Identify which cell holds the provided text, then report its [x, y] central coordinate. 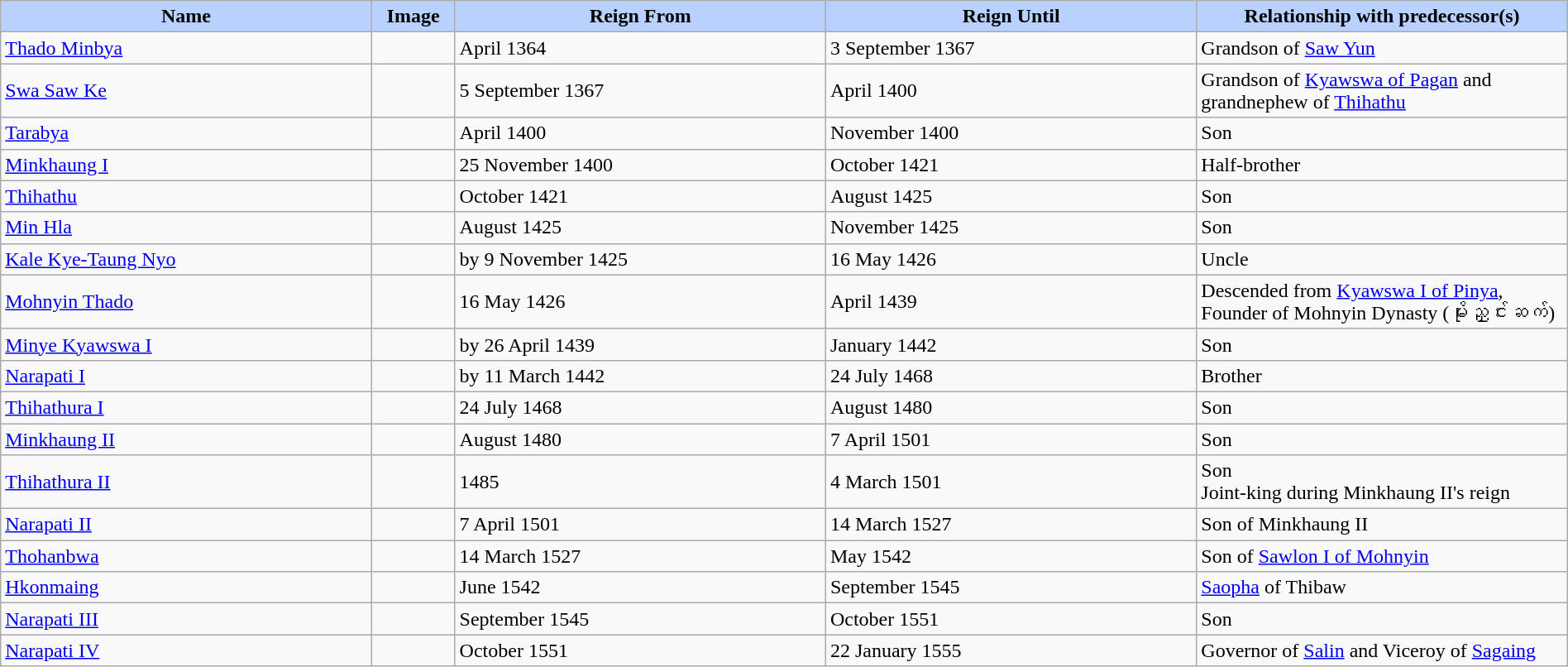
April 1439 [1011, 301]
Minkhaung I [186, 165]
Half-brother [1382, 165]
Min Hla [186, 228]
Brother [1382, 376]
4 March 1501 [1011, 482]
Narapati III [186, 619]
by 11 March 1442 [640, 376]
Thohanbwa [186, 556]
Hkonmaing [186, 588]
25 November 1400 [640, 165]
Son Joint-king during Minkhaung II's reign [1382, 482]
Thihathu [186, 196]
January 1442 [1011, 344]
Uncle [1382, 259]
Thihathura I [186, 407]
Minye Kyawswa I [186, 344]
Mohnyin Thado [186, 301]
Governor of Salin and Viceroy of Sagaing [1382, 650]
June 1542 [640, 588]
Saopha of Thibaw [1382, 588]
1485 [640, 482]
Tarabya [186, 133]
Thihathura II [186, 482]
22 January 1555 [1011, 650]
Grandson of Kyawswa of Pagan and grandnephew of Thihathu [1382, 91]
May 1542 [1011, 556]
5 September 1367 [640, 91]
Relationship with predecessor(s) [1382, 17]
Son of Sawlon I of Mohnyin [1382, 556]
by 9 November 1425 [640, 259]
Thado Minbya [186, 48]
Descended from Kyawswa I of Pinya, Founder of Mohnyin Dynasty (မိုးညှင်းဆက်) [1382, 301]
Swa Saw Ke [186, 91]
Reign From [640, 17]
Image [414, 17]
3 September 1367 [1011, 48]
Grandson of Saw Yun [1382, 48]
Narapati I [186, 376]
by 26 April 1439 [640, 344]
Kale Kye-Taung Nyo [186, 259]
Minkhaung II [186, 439]
Narapati II [186, 525]
Name [186, 17]
April 1364 [640, 48]
Narapati IV [186, 650]
November 1400 [1011, 133]
November 1425 [1011, 228]
Reign Until [1011, 17]
Son of Minkhaung II [1382, 525]
